Extract the [x, y] coordinate from the center of the cell holding the provided text.  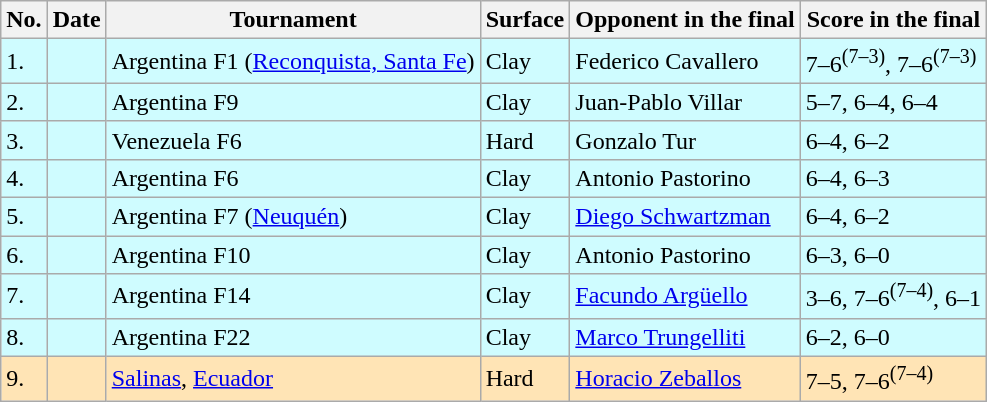
Salinas, Ecuador [293, 378]
Date [76, 20]
5. [24, 217]
7–5, 7–6(7–4) [893, 378]
Surface [525, 20]
Federico Cavallero [685, 62]
Venezuela F6 [293, 140]
Horacio Zeballos [685, 378]
Argentina F7 (Neuquén) [293, 217]
1. [24, 62]
7. [24, 296]
6–3, 6–0 [893, 255]
4. [24, 178]
5–7, 6–4, 6–4 [893, 102]
Gonzalo Tur [685, 140]
No. [24, 20]
Argentina F1 (Reconquista, Santa Fe) [293, 62]
Score in the final [893, 20]
6. [24, 255]
3–6, 7–6(7–4), 6–1 [893, 296]
2. [24, 102]
Argentina F9 [293, 102]
9. [24, 378]
8. [24, 337]
Argentina F6 [293, 178]
Facundo Argüello [685, 296]
3. [24, 140]
Juan-Pablo Villar [685, 102]
Argentina F14 [293, 296]
Tournament [293, 20]
7–6(7–3), 7–6(7–3) [893, 62]
Opponent in the final [685, 20]
Marco Trungelliti [685, 337]
6–4, 6–3 [893, 178]
Diego Schwartzman [685, 217]
Argentina F22 [293, 337]
6–2, 6–0 [893, 337]
Argentina F10 [293, 255]
